From the cell containing the given text, extract its center point as (x, y) coordinate. 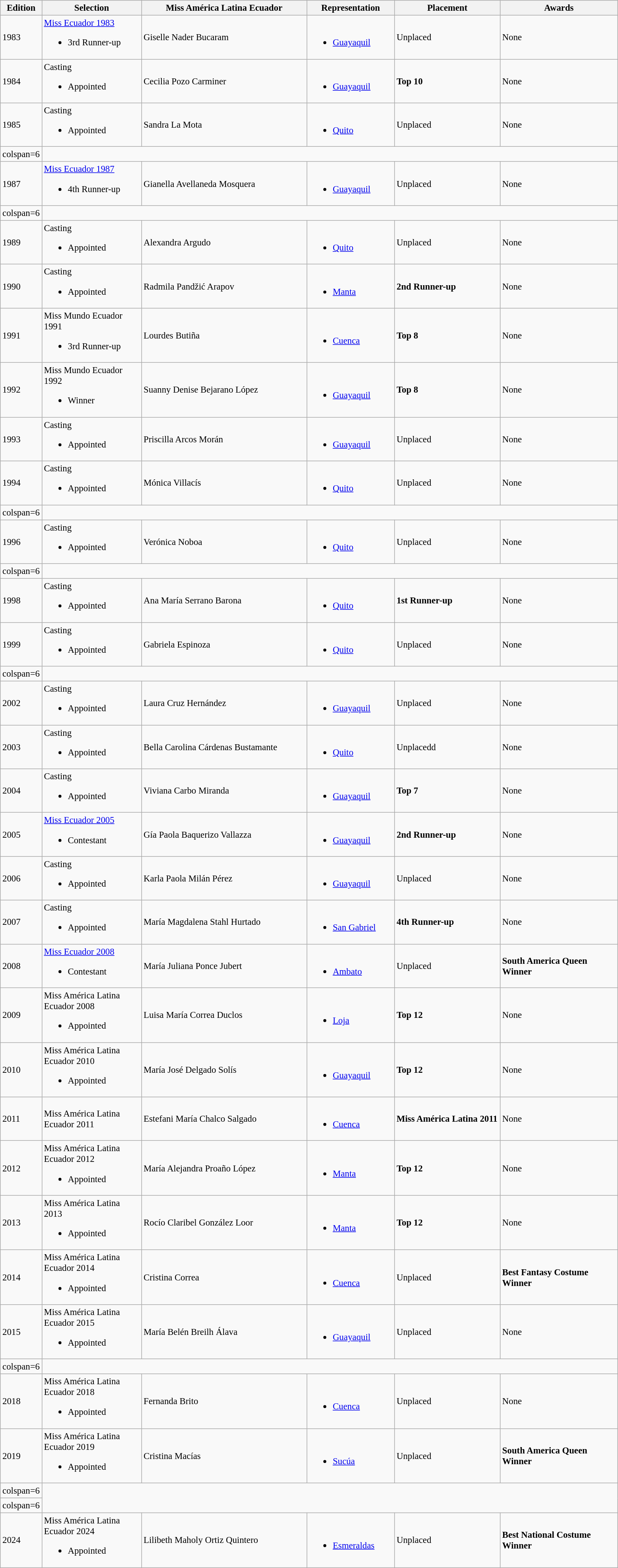
Estefani María Chalco Salgado (224, 1119)
Miss América Latina Ecuador (224, 8)
Best National CostumeWinner (559, 1540)
Miss América Latina Ecuador 2024Appointed (91, 1540)
2012 (21, 1168)
Lilibeth Maholy Ortiz Quintero (224, 1540)
2009 (21, 1015)
Suanny Denise Bejarano López (224, 390)
2011 (21, 1119)
María José Delgado Solís (224, 1070)
1st Runner-up (447, 601)
María Magdalena Stahl Hurtado (224, 922)
1994 (21, 483)
1985 (21, 125)
2018 (21, 1401)
Cecilia Pozo Carminer (224, 81)
Verónica Noboa (224, 542)
1998 (21, 601)
Luisa María Correa Duclos (224, 1015)
Ana María Serrano Barona (224, 601)
2004 (21, 791)
Miss América Latina Ecuador 2008Appointed (91, 1015)
Sucúa (351, 1456)
Priscilla Arcos Morán (224, 439)
Sandra La Mota (224, 125)
1991 (21, 336)
Miss América Latina 2013Appointed (91, 1223)
Ambato (351, 966)
Laura Cruz Hernández (224, 703)
Mónica Villacís (224, 483)
Miss América Latina Ecuador 2010Appointed (91, 1070)
2008 (21, 966)
4th Runner-up (447, 922)
1984 (21, 81)
2019 (21, 1456)
1993 (21, 439)
Gía Paola Baquerizo Vallazza (224, 835)
Representation (351, 8)
Miss Ecuador 2008Contestant (91, 966)
Karla Paola Milán Pérez (224, 878)
Awards (559, 8)
Loja (351, 1015)
Miss América Latina Ecuador 2014Appointed (91, 1277)
Miss Ecuador 19833rd Runner-up (91, 37)
2007 (21, 922)
Selection (91, 8)
1987 (21, 184)
Bella Carolina Cárdenas Bustamante (224, 747)
2003 (21, 747)
Miss América Latina Ecuador 2018Appointed (91, 1401)
1989 (21, 242)
2024 (21, 1540)
Miss Mundo Ecuador 1992Winner (91, 390)
Esmeraldas (351, 1540)
2014 (21, 1277)
Top 7 (447, 791)
2010 (21, 1070)
Lourdes Butiña (224, 336)
Miss América Latina Ecuador 2011 (91, 1119)
Miss Ecuador 19874th Runner-up (91, 184)
Viviana Carbo Miranda (224, 791)
1983 (21, 37)
Fernanda Brito (224, 1401)
Miss América Latina Ecuador 2012Appointed (91, 1168)
Alexandra Argudo (224, 242)
2005 (21, 835)
Miss América Latina 2011 (447, 1119)
María Belén Breilh Álava (224, 1332)
Placement (447, 8)
Edition (21, 8)
Top 10 (447, 81)
Cristina Correa (224, 1277)
1992 (21, 390)
Miss Ecuador 2005Contestant (91, 835)
Miss América Latina Ecuador 2019Appointed (91, 1456)
Gabriela Espinoza (224, 644)
2013 (21, 1223)
Radmila Pandžić Arapov (224, 286)
2015 (21, 1332)
Giselle Nader Bucaram (224, 37)
Miss Mundo Ecuador 19913rd Runner-up (91, 336)
Best Fantasy CostumeWinner (559, 1277)
1999 (21, 644)
2002 (21, 703)
San Gabriel (351, 922)
2006 (21, 878)
Gianella Avellaneda Mosquera (224, 184)
Cristina Macías (224, 1456)
María Alejandra Proaño López (224, 1168)
Rocío Claribel González Loor (224, 1223)
1996 (21, 542)
1990 (21, 286)
Miss América Latina Ecuador 2015Appointed (91, 1332)
Unplacedd (447, 747)
María Juliana Ponce Jubert (224, 966)
